Provide the (x, y) coordinate of the cell's center where the given text is located.  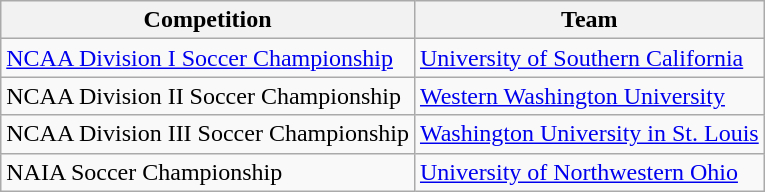
NCAA Division III Soccer Championship (208, 134)
University of Northwestern Ohio (589, 172)
NCAA Division II Soccer Championship (208, 96)
Competition (208, 20)
NAIA Soccer Championship (208, 172)
University of Southern California (589, 58)
Washington University in St. Louis (589, 134)
Team (589, 20)
NCAA Division I Soccer Championship (208, 58)
Western Washington University (589, 96)
